Identify which cell holds the provided text, then report its [x, y] central coordinate. 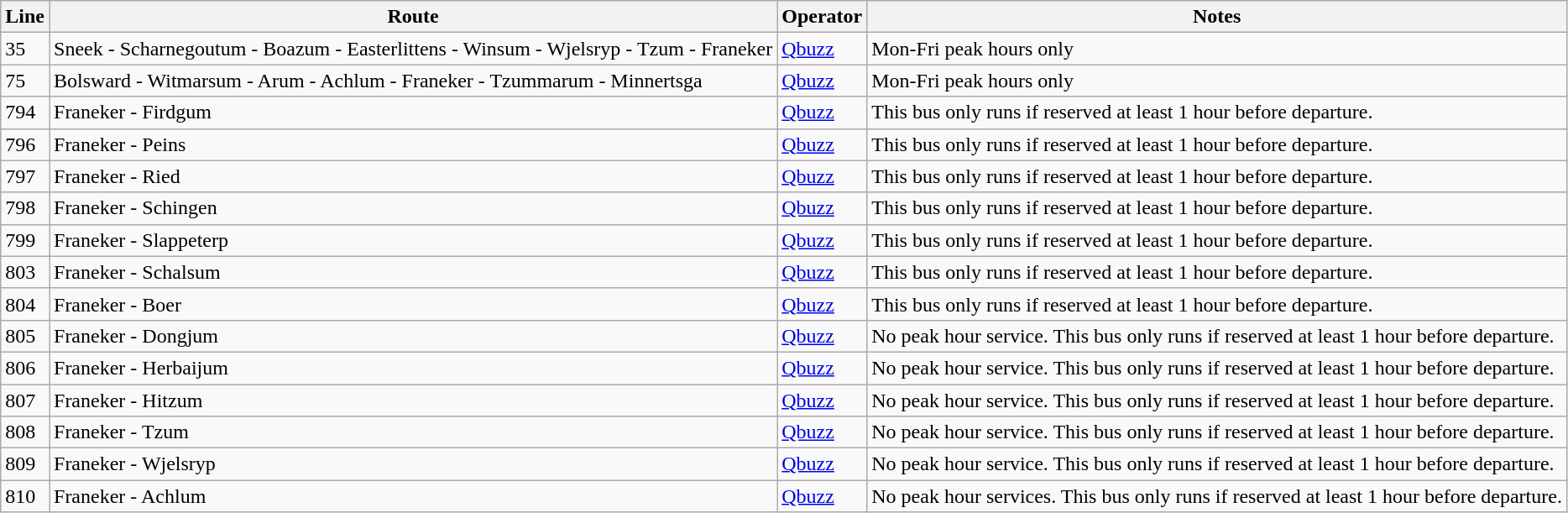
Franeker - Tzum [413, 432]
Franeker - Slappeterp [413, 240]
Franeker - Schalsum [413, 272]
803 [25, 272]
Franeker - Schingen [413, 208]
Franeker - Dongjum [413, 336]
75 [25, 81]
Franeker - Ried [413, 176]
No peak hour services. This bus only runs if reserved at least 1 hour before departure. [1217, 496]
804 [25, 304]
Route [413, 17]
Notes [1217, 17]
806 [25, 368]
Franeker - Wjelsryp [413, 464]
Franeker - Firdgum [413, 113]
Franeker - Achlum [413, 496]
Bolsward - Witmarsum - Arum - Achlum - Franeker - Tzummarum - Minnertsga [413, 81]
Sneek - Scharnegoutum - Boazum - Easterlittens - Winsum - Wjelsryp - Tzum - Franeker [413, 49]
798 [25, 208]
794 [25, 113]
810 [25, 496]
808 [25, 432]
Franeker - Boer [413, 304]
805 [25, 336]
799 [25, 240]
Franeker - Peins [413, 144]
Line [25, 17]
809 [25, 464]
35 [25, 49]
796 [25, 144]
807 [25, 400]
Franeker - Herbaijum [413, 368]
797 [25, 176]
Franeker - Hitzum [413, 400]
Operator [823, 17]
